Locate the cell with the specified text and output its [X, Y] center coordinate. 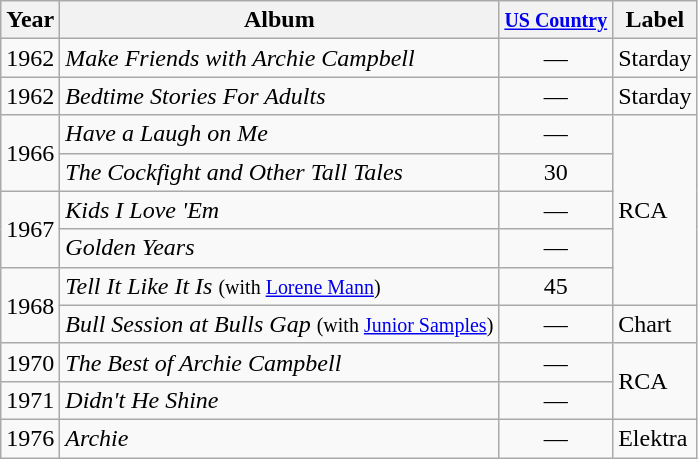
US Country [556, 20]
1966 [30, 153]
Have a Laugh on Me [280, 134]
Make Friends with Archie Campbell [280, 58]
Bedtime Stories For Adults [280, 96]
Didn't He Shine [280, 400]
Archie [280, 438]
Label [655, 20]
1968 [30, 305]
The Best of Archie Campbell [280, 362]
Elektra [655, 438]
1976 [30, 438]
1970 [30, 362]
1967 [30, 229]
45 [556, 286]
Golden Years [280, 248]
Album [280, 20]
Tell It Like It Is (with Lorene Mann) [280, 286]
Year [30, 20]
Kids I Love 'Em [280, 210]
The Cockfight and Other Tall Tales [280, 172]
Bull Session at Bulls Gap (with Junior Samples) [280, 324]
1971 [30, 400]
Chart [655, 324]
30 [556, 172]
